Determine the [X, Y] coordinate at the center of the cell enclosing the given text.  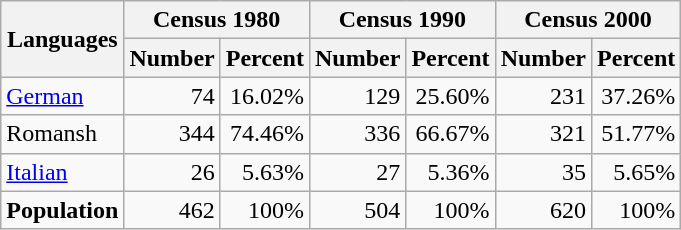
231 [543, 96]
German [62, 96]
74 [172, 96]
5.65% [636, 172]
5.36% [450, 172]
Romansh [62, 134]
504 [357, 210]
51.77% [636, 134]
27 [357, 172]
Census 1980 [217, 20]
25.60% [450, 96]
Italian [62, 172]
336 [357, 134]
Languages [62, 39]
66.67% [450, 134]
129 [357, 96]
74.46% [264, 134]
5.63% [264, 172]
Census 2000 [588, 20]
321 [543, 134]
16.02% [264, 96]
Census 1990 [402, 20]
344 [172, 134]
462 [172, 210]
37.26% [636, 96]
26 [172, 172]
Population [62, 210]
35 [543, 172]
620 [543, 210]
